From the cell containing the given text, extract its center point as [X, Y] coordinate. 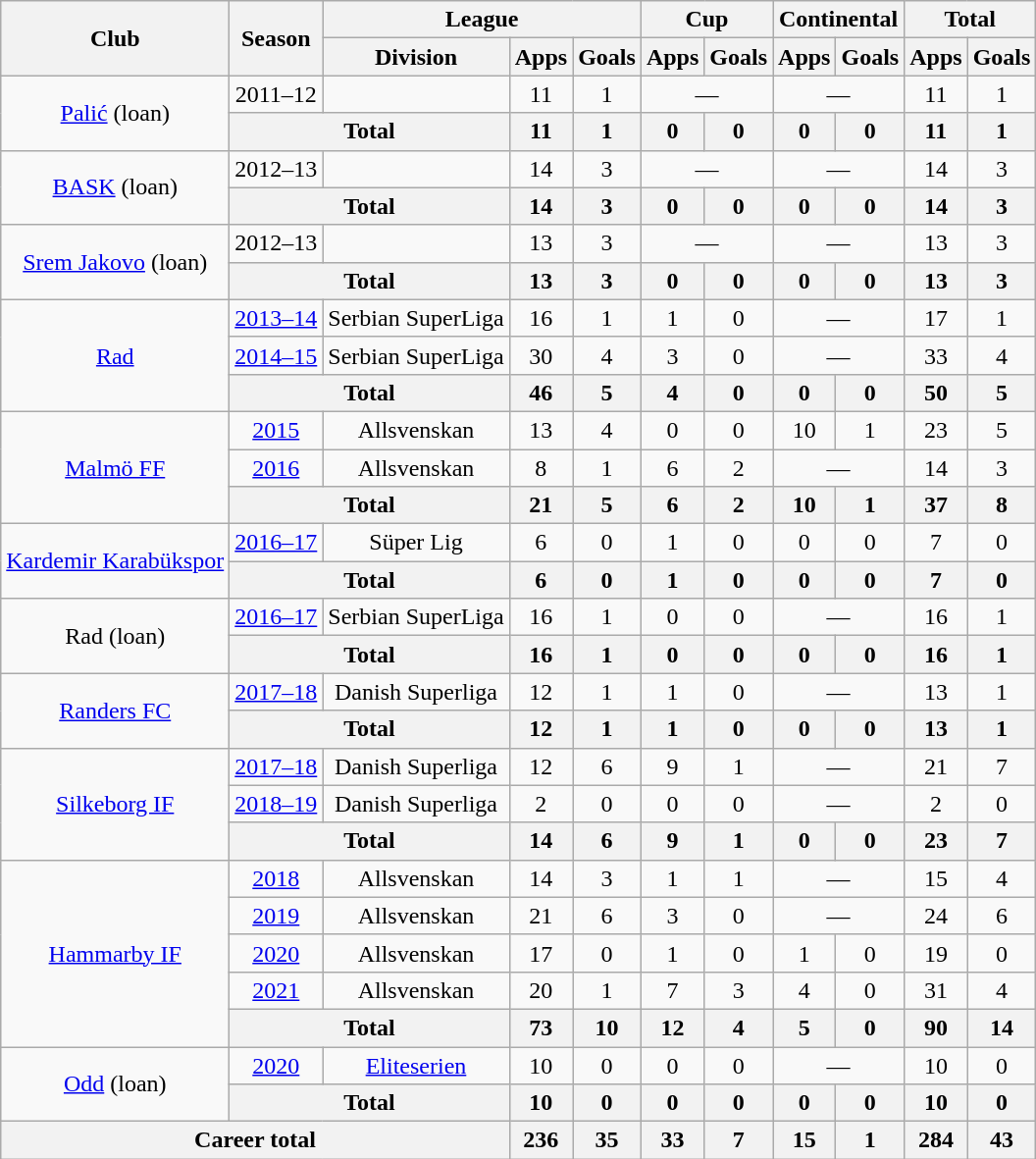
73 [541, 1027]
Kardemir Karabükspor [116, 561]
90 [936, 1027]
2018 [277, 878]
Club [116, 38]
236 [541, 1140]
BASK (loan) [116, 187]
30 [541, 355]
35 [607, 1140]
Career total [255, 1140]
Rad (loan) [116, 636]
46 [541, 393]
Srem Jakovo (loan) [116, 262]
43 [1002, 1140]
Season [277, 38]
2013–14 [277, 318]
2019 [277, 916]
37 [936, 505]
Palić (loan) [116, 113]
50 [936, 393]
Division [416, 57]
2015 [277, 430]
Rad [116, 355]
Malmö FF [116, 467]
2014–15 [277, 355]
Odd (loan) [116, 1083]
Süper Lig [416, 543]
Cup [706, 20]
31 [936, 990]
284 [936, 1140]
Continental [839, 20]
Eliteserien [416, 1065]
2016 [277, 468]
2011–12 [277, 94]
19 [936, 953]
Silkeborg IF [116, 804]
Hammarby IF [116, 953]
20 [541, 990]
2018–19 [277, 804]
Randers FC [116, 711]
League [483, 20]
2021 [277, 990]
24 [936, 916]
